Locate the cell with the specified text and output its (X, Y) center coordinate. 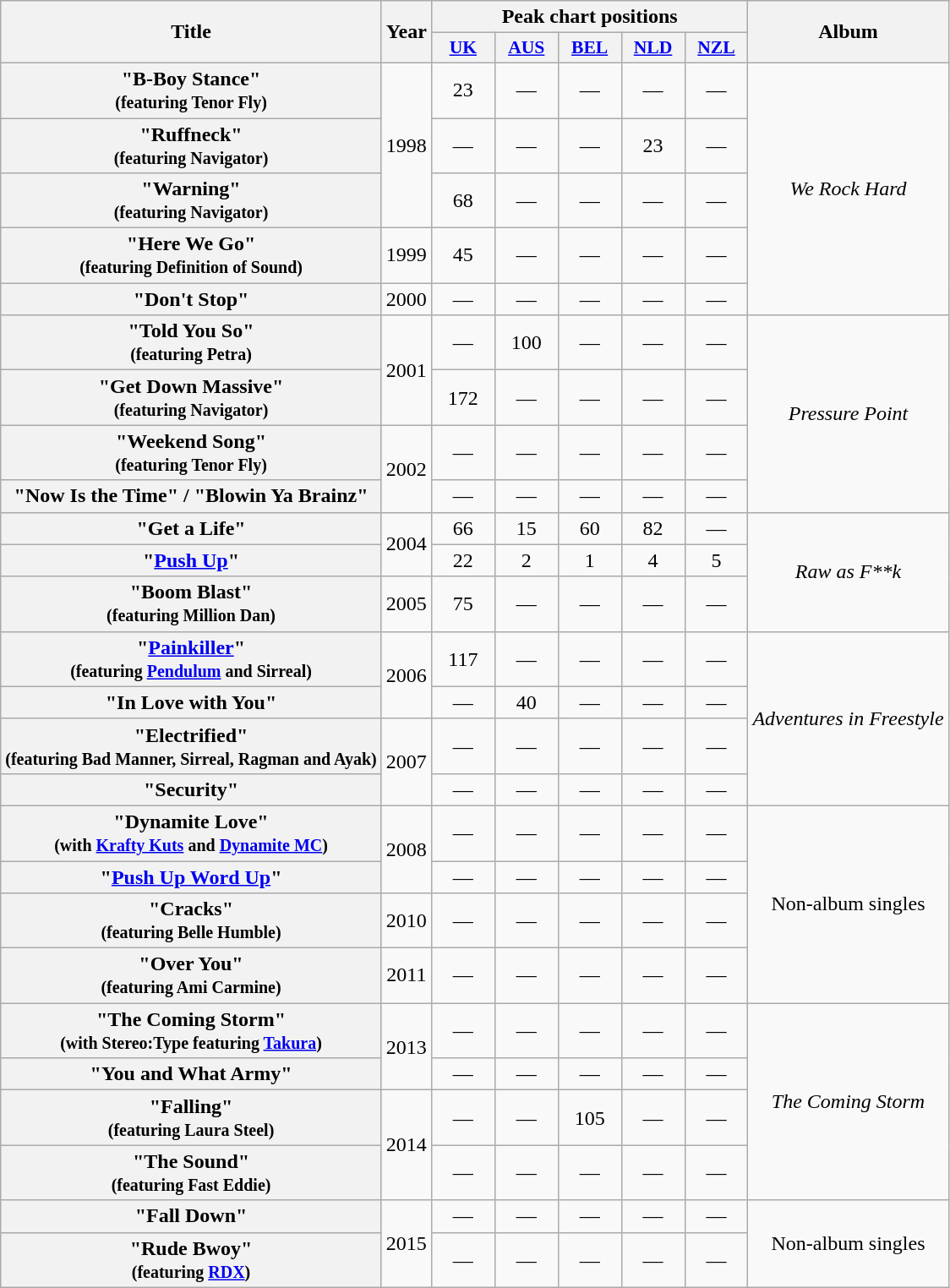
Raw as F**k (849, 571)
1998 (406, 145)
NLD (652, 48)
2014 (406, 1145)
1 (590, 560)
"Security" (191, 789)
"Push Up Word Up" (191, 876)
60 (590, 528)
"B-Boy Stance"(featuring Tenor Fly) (191, 90)
"You and What Army" (191, 1074)
2015 (406, 1244)
We Rock Hard (849, 188)
2005 (406, 603)
"In Love with You" (191, 702)
AUS (526, 48)
"Falling"(featuring Laura Steel) (191, 1117)
117 (463, 659)
"Boom Blast"(featuring Million Dan) (191, 603)
5 (717, 560)
"The Coming Storm"(with Stereo:Type featuring Takura) (191, 1031)
2010 (406, 921)
172 (463, 397)
"Warning"(featuring Navigator) (191, 201)
2013 (406, 1046)
"Dynamite Love"(with Krafty Kuts and Dynamite MC) (191, 833)
82 (652, 528)
"Push Up" (191, 560)
"Get Down Massive"(featuring Navigator) (191, 397)
22 (463, 560)
"Get a Life" (191, 528)
Peak chart positions (590, 17)
"Told You So"(featuring Petra) (191, 343)
40 (526, 702)
"Over You"(featuring Ami Carmine) (191, 975)
Album (849, 32)
66 (463, 528)
2008 (406, 849)
"Electrified"(featuring Bad Manner, Sirreal, Ragman and Ayak) (191, 745)
2001 (406, 370)
"Don't Stop" (191, 299)
UK (463, 48)
"Here We Go"(featuring Definition of Sound) (191, 255)
2006 (406, 674)
"Cracks"(featuring Belle Humble) (191, 921)
1999 (406, 255)
"Rude Bwoy"(featuring RDX) (191, 1259)
"Ruffneck"(featuring Navigator) (191, 145)
2 (526, 560)
2004 (406, 544)
"Painkiller"(featuring Pendulum and Sirreal) (191, 659)
Title (191, 32)
"Fall Down" (191, 1216)
68 (463, 201)
"The Sound"(featuring Fast Eddie) (191, 1173)
"Now Is the Time" / "Blowin Ya Brainz" (191, 496)
100 (526, 343)
2002 (406, 468)
75 (463, 603)
"Weekend Song"(featuring Tenor Fly) (191, 453)
NZL (717, 48)
2000 (406, 299)
The Coming Storm (849, 1102)
45 (463, 255)
2007 (406, 762)
15 (526, 528)
Adventures in Freestyle (849, 718)
Pressure Point (849, 414)
2011 (406, 975)
105 (590, 1117)
Year (406, 32)
BEL (590, 48)
4 (652, 560)
